Output the (X, Y) coordinate of the center of the cell containing the given text.  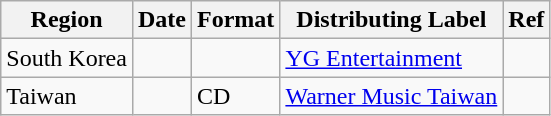
Region (67, 20)
South Korea (67, 58)
Ref (526, 20)
Format (236, 20)
YG Entertainment (392, 58)
Date (162, 20)
CD (236, 96)
Distributing Label (392, 20)
Taiwan (67, 96)
Warner Music Taiwan (392, 96)
